Return (X, Y) of the center of cell containing provided text 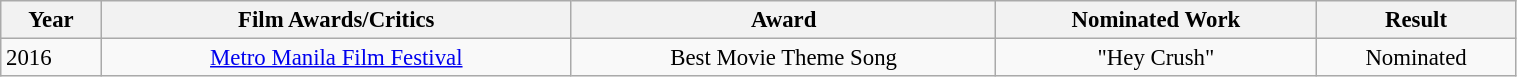
Result (1416, 20)
2016 (51, 58)
Best Movie Theme Song (783, 58)
Award (783, 20)
Year (51, 20)
Nominated Work (1156, 20)
Nominated (1416, 58)
Film Awards/Critics (336, 20)
Metro Manila Film Festival (336, 58)
"Hey Crush" (1156, 58)
